Provide the (x, y) coordinate of the cell's center where the given text is located.  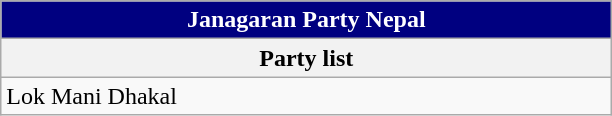
Party list (306, 58)
Lok Mani Dhakal (306, 96)
Janagaran Party Nepal (306, 20)
